Identify which cell holds the provided text, then report its [X, Y] central coordinate. 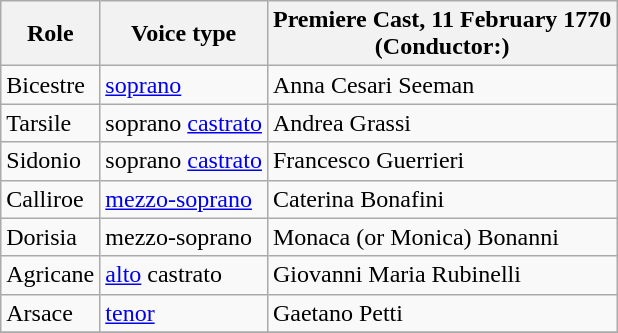
tenor [184, 313]
Dorisia [50, 237]
Sidonio [50, 161]
alto castrato [184, 275]
Monaca (or Monica) Bonanni [442, 237]
Gaetano Petti [442, 313]
Giovanni Maria Rubinelli [442, 275]
Calliroe [50, 199]
Premiere Cast, 11 February 1770(Conductor:) [442, 34]
Caterina Bonafini [442, 199]
Anna Cesari Seeman [442, 85]
Voice type [184, 34]
Andrea Grassi [442, 123]
Francesco Guerrieri [442, 161]
Arsace [50, 313]
Agricane [50, 275]
Bicestre [50, 85]
Role [50, 34]
Tarsile [50, 123]
soprano [184, 85]
